Provide the (x, y) coordinate of the cell's center where the given text is located.  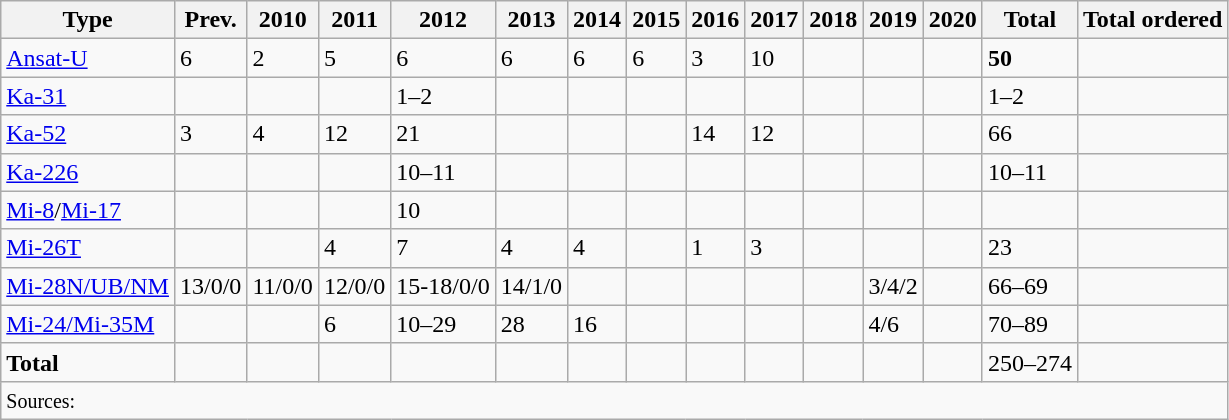
Mi-26T (88, 248)
2015 (656, 20)
7 (443, 248)
15-18/0/0 (443, 286)
Mi-24/Mi-35M (88, 324)
2017 (774, 20)
Mi-8/Mi-17 (88, 210)
21 (443, 134)
2010 (283, 20)
11/0/0 (283, 286)
66–69 (1030, 286)
Total ordered (1152, 20)
2014 (598, 20)
Sources: (614, 400)
50 (1030, 58)
5 (354, 58)
1 (716, 248)
2013 (531, 20)
Ka-31 (88, 96)
3/4/2 (893, 286)
70–89 (1030, 324)
2016 (716, 20)
14 (716, 134)
16 (598, 324)
Mi-28N/UB/NM (88, 286)
23 (1030, 248)
4/6 (893, 324)
2011 (354, 20)
2019 (893, 20)
2012 (443, 20)
14/1/0 (531, 286)
Ansat-U (88, 58)
28 (531, 324)
2020 (952, 20)
12/0/0 (354, 286)
2018 (834, 20)
66 (1030, 134)
2 (283, 58)
Ka-226 (88, 172)
Prev. (210, 20)
10–29 (443, 324)
250–274 (1030, 362)
Type (88, 20)
13/0/0 (210, 286)
Ka-52 (88, 134)
